Return the (x, y) coordinate for the center point of the cell that contains the specified text.  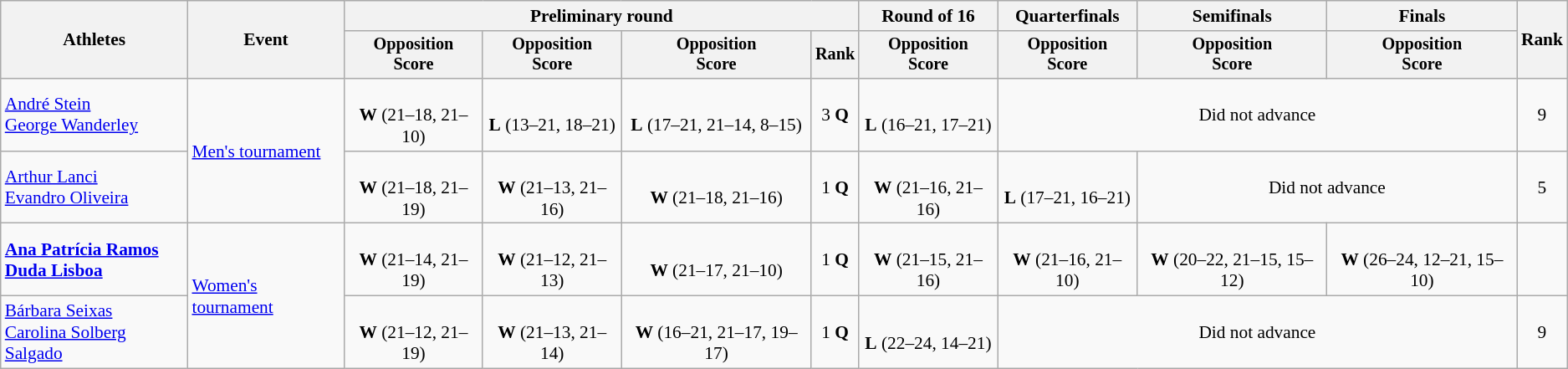
Semifinals (1233, 16)
Preliminary round (602, 16)
Ana Patrícia RamosDuda Lisboa (94, 259)
W (21–18, 21–19) (414, 187)
W (21–12, 21–19) (414, 333)
W (26–24, 12–21, 15–10) (1422, 259)
Women's tournament (266, 296)
W (21–16, 21–10) (1067, 259)
W (21–12, 21–13) (552, 259)
Event (266, 40)
W (21–14, 21–19) (414, 259)
W (21–18, 21–10) (414, 115)
L (13–21, 18–21) (552, 115)
W (21–13, 21–16) (552, 187)
Round of 16 (928, 16)
Athletes (94, 40)
Finals (1422, 16)
W (21–15, 21–16) (928, 259)
W (21–13, 21–14) (552, 333)
Quarterfinals (1067, 16)
W (21–18, 21–16) (716, 187)
W (20–22, 21–15, 15–12) (1233, 259)
W (16–21, 21–17, 19–17) (716, 333)
Men's tournament (266, 151)
Arthur LanciEvandro Oliveira (94, 187)
L (22–24, 14–21) (928, 333)
André SteinGeorge Wanderley (94, 115)
3 Q (835, 115)
W (21–17, 21–10) (716, 259)
5 (1542, 187)
L (17–21, 21–14, 8–15) (716, 115)
L (16–21, 17–21) (928, 115)
L (17–21, 16–21) (1067, 187)
Bárbara SeixasCarolina Solberg Salgado (94, 333)
W (21–16, 21–16) (928, 187)
